Search for the cell housing the specified text and yield its (x, y) center coordinate. 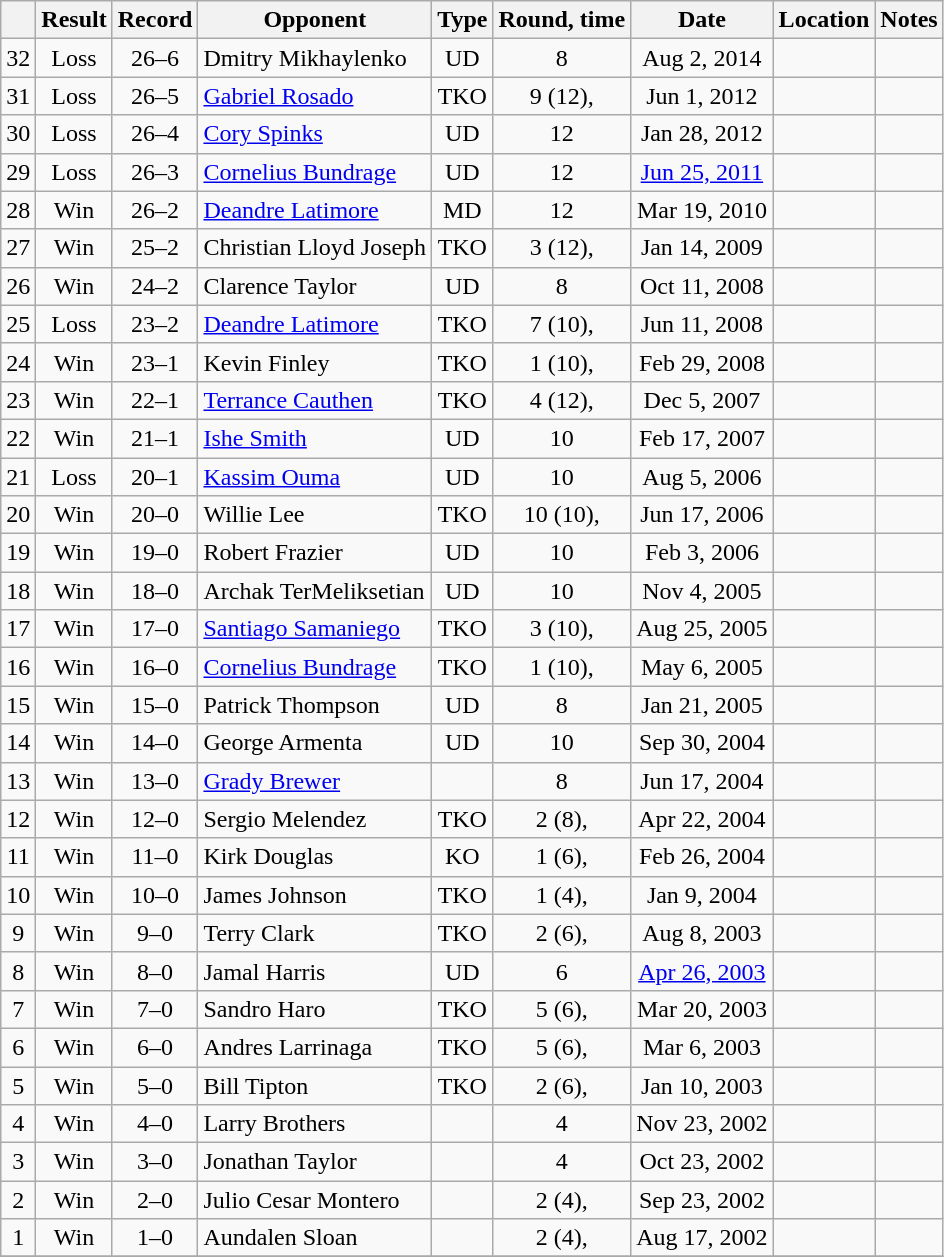
6–0 (155, 1047)
1 (18, 1238)
7–0 (155, 1009)
7 (18, 1009)
32 (18, 58)
Mar 19, 2010 (702, 210)
Date (702, 20)
Jun 17, 2004 (702, 781)
Sandro Haro (315, 1009)
25–2 (155, 248)
Mar 6, 2003 (702, 1047)
29 (18, 172)
18–0 (155, 591)
26–6 (155, 58)
Jun 1, 2012 (702, 96)
11 (18, 857)
Feb 17, 2007 (702, 438)
21 (18, 477)
Oct 23, 2002 (702, 1162)
4–0 (155, 1124)
22 (18, 438)
Feb 29, 2008 (702, 362)
3 (12), (562, 248)
26–2 (155, 210)
26–4 (155, 134)
21–1 (155, 438)
1 (6), (562, 857)
Jun 11, 2008 (702, 324)
Jonathan Taylor (315, 1162)
Sergio Melendez (315, 819)
Larry Brothers (315, 1124)
Nov 23, 2002 (702, 1124)
May 6, 2005 (702, 667)
12–0 (155, 819)
10 (10), (562, 515)
31 (18, 96)
Archak TerMeliksetian (315, 591)
Kirk Douglas (315, 857)
2 (8), (562, 819)
Robert Frazier (315, 553)
Jan 28, 2012 (702, 134)
23–1 (155, 362)
5 (18, 1085)
Jun 25, 2011 (702, 172)
Patrick Thompson (315, 705)
23 (18, 400)
18 (18, 591)
20 (18, 515)
Clarence Taylor (315, 286)
10–0 (155, 895)
3 (10), (562, 629)
James Johnson (315, 895)
Aug 2, 2014 (702, 58)
Terrance Cauthen (315, 400)
Jamal Harris (315, 971)
George Armenta (315, 743)
8–0 (155, 971)
11–0 (155, 857)
Feb 3, 2006 (702, 553)
Aug 25, 2005 (702, 629)
Nov 4, 2005 (702, 591)
13–0 (155, 781)
Apr 26, 2003 (702, 971)
20–0 (155, 515)
2 (18, 1200)
Mar 20, 2003 (702, 1009)
26–5 (155, 96)
Aug 17, 2002 (702, 1238)
Jan 9, 2004 (702, 895)
5–0 (155, 1085)
23–2 (155, 324)
1–0 (155, 1238)
Jun 17, 2006 (702, 515)
Sep 23, 2002 (702, 1200)
14–0 (155, 743)
9 (12), (562, 96)
3 (18, 1162)
15 (18, 705)
Jan 10, 2003 (702, 1085)
Notes (909, 20)
Kevin Finley (315, 362)
9 (18, 933)
25 (18, 324)
Santiago Samaniego (315, 629)
Aug 8, 2003 (702, 933)
26–3 (155, 172)
4 (12), (562, 400)
Feb 26, 2004 (702, 857)
2–0 (155, 1200)
30 (18, 134)
Record (155, 20)
Ishe Smith (315, 438)
16 (18, 667)
Apr 22, 2004 (702, 819)
Location (824, 20)
Cory Spinks (315, 134)
Christian Lloyd Joseph (315, 248)
17 (18, 629)
Grady Brewer (315, 781)
7 (10), (562, 324)
1 (4), (562, 895)
28 (18, 210)
3–0 (155, 1162)
KO (462, 857)
Opponent (315, 20)
27 (18, 248)
Result (74, 20)
Jan 14, 2009 (702, 248)
Aug 5, 2006 (702, 477)
Terry Clark (315, 933)
Julio Cesar Montero (315, 1200)
Kassim Ouma (315, 477)
22–1 (155, 400)
Gabriel Rosado (315, 96)
Oct 11, 2008 (702, 286)
Dec 5, 2007 (702, 400)
16–0 (155, 667)
Dmitry Mikhaylenko (315, 58)
Jan 21, 2005 (702, 705)
24–2 (155, 286)
Willie Lee (315, 515)
19–0 (155, 553)
20–1 (155, 477)
MD (462, 210)
9–0 (155, 933)
Type (462, 20)
Aundalen Sloan (315, 1238)
26 (18, 286)
Round, time (562, 20)
19 (18, 553)
Bill Tipton (315, 1085)
13 (18, 781)
14 (18, 743)
17–0 (155, 629)
24 (18, 362)
Andres Larrinaga (315, 1047)
Sep 30, 2004 (702, 743)
15–0 (155, 705)
